From the cell containing the given text, extract its center point as [X, Y] coordinate. 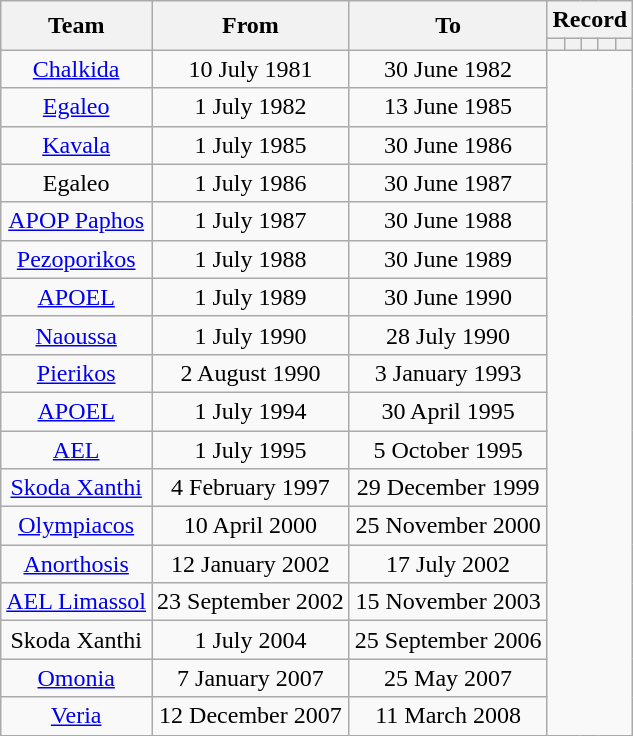
To [448, 26]
10 July 1981 [251, 69]
25 November 2000 [448, 526]
30 April 1995 [448, 411]
1 July 1982 [251, 107]
1 July 1994 [251, 411]
Veria [76, 716]
AEL Limassol [76, 602]
Pierikos [76, 373]
11 March 2008 [448, 716]
Naoussa [76, 335]
Pezoporikos [76, 259]
28 July 1990 [448, 335]
12 December 2007 [251, 716]
Record [590, 20]
1 July 1989 [251, 297]
12 January 2002 [251, 564]
7 January 2007 [251, 678]
Olympiacos [76, 526]
1 July 2004 [251, 640]
3 January 1993 [448, 373]
30 June 1982 [448, 69]
23 September 2002 [251, 602]
29 December 1999 [448, 488]
Chalkida [76, 69]
30 June 1987 [448, 183]
1 July 1985 [251, 145]
4 February 1997 [251, 488]
Anorthosis [76, 564]
AEL [76, 449]
1 July 1987 [251, 221]
2 August 1990 [251, 373]
15 November 2003 [448, 602]
Team [76, 26]
5 October 1995 [448, 449]
30 June 1990 [448, 297]
From [251, 26]
25 May 2007 [448, 678]
1 July 1990 [251, 335]
13 June 1985 [448, 107]
Omonia [76, 678]
30 June 1988 [448, 221]
17 July 2002 [448, 564]
30 June 1986 [448, 145]
30 June 1989 [448, 259]
1 July 1986 [251, 183]
25 September 2006 [448, 640]
10 April 2000 [251, 526]
Kavala [76, 145]
APOP Paphos [76, 221]
1 July 1995 [251, 449]
1 July 1988 [251, 259]
